Determine the [x, y] coordinate at the center of the cell enclosing the given text.  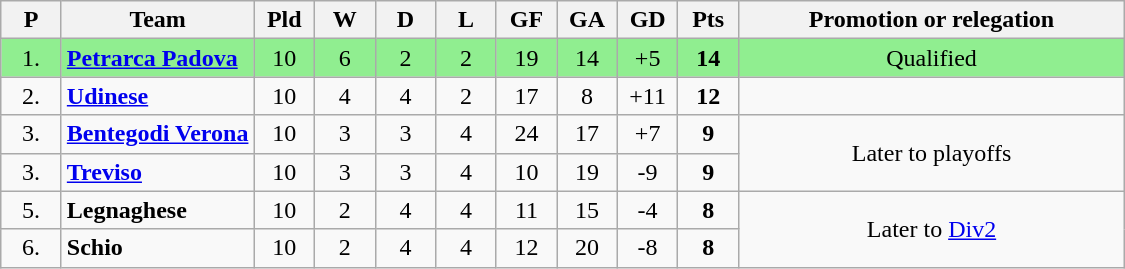
+7 [648, 134]
Treviso [158, 172]
6 [346, 58]
Pts [708, 20]
GA [588, 20]
11 [526, 210]
D [406, 20]
6. [32, 248]
GF [526, 20]
2. [32, 96]
15 [588, 210]
W [346, 20]
24 [526, 134]
Qualified [931, 58]
Bentegodi Verona [158, 134]
+5 [648, 58]
Schio [158, 248]
Later to playoffs [931, 153]
L [466, 20]
GD [648, 20]
Legnaghese [158, 210]
-4 [648, 210]
Pld [284, 20]
Team [158, 20]
-8 [648, 248]
+11 [648, 96]
Petrarca Padova [158, 58]
Promotion or relegation [931, 20]
5. [32, 210]
1. [32, 58]
20 [588, 248]
Later to Div2 [931, 229]
-9 [648, 172]
P [32, 20]
Udinese [158, 96]
